Identify which cell holds the provided text, then report its [x, y] central coordinate. 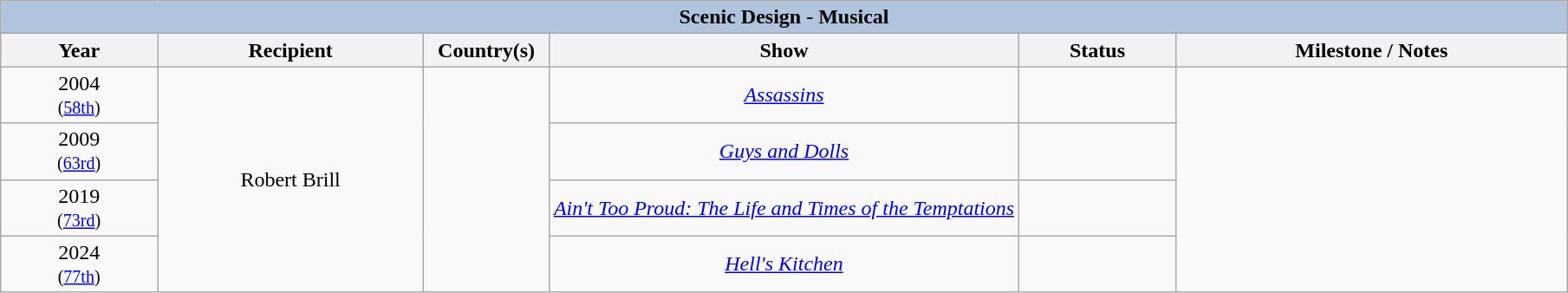
Guys and Dolls [784, 151]
Year [80, 50]
2019(73rd) [80, 208]
2004(58th) [80, 95]
2024(77th) [80, 264]
Scenic Design - Musical [784, 17]
Hell's Kitchen [784, 264]
Country(s) [487, 50]
Robert Brill [291, 179]
Milestone / Notes [1371, 50]
2009(63rd) [80, 151]
Ain't Too Proud: The Life and Times of the Temptations [784, 208]
Assassins [784, 95]
Show [784, 50]
Recipient [291, 50]
Status [1097, 50]
